From the cell containing the given text, extract its center point as (x, y) coordinate. 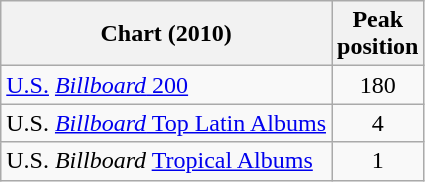
4 (378, 123)
U.S. Billboard Top Latin Albums (166, 123)
180 (378, 85)
U.S. Billboard 200 (166, 85)
Peakposition (378, 34)
Chart (2010) (166, 34)
U.S. Billboard Tropical Albums (166, 161)
1 (378, 161)
